Identify which cell holds the provided text, then report its (X, Y) central coordinate. 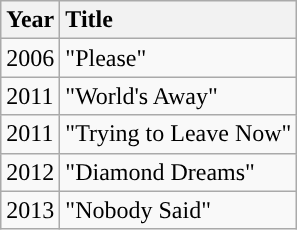
"Please" (178, 58)
"Diamond Dreams" (178, 172)
Title (178, 20)
"World's Away" (178, 96)
2012 (30, 172)
2013 (30, 210)
"Nobody Said" (178, 210)
Year (30, 20)
"Trying to Leave Now" (178, 134)
2006 (30, 58)
